Determine the (x, y) coordinate at the center of the cell enclosing the given text.  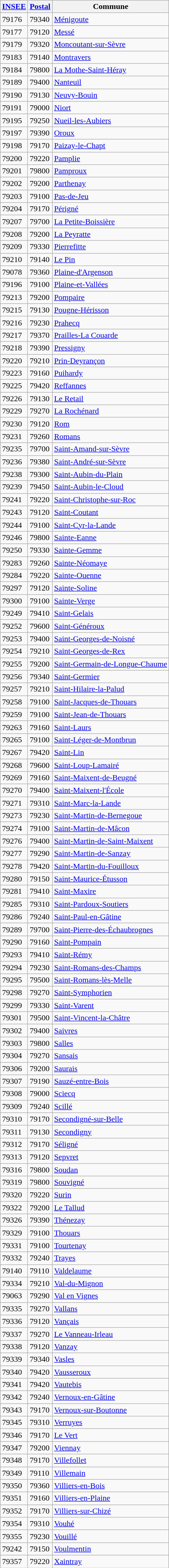
Saint-Rémy (111, 955)
Pressigny (111, 348)
Vernoux-sur-Boutonne (111, 1410)
79295 (14, 980)
79351 (14, 1498)
Val-du-Mignon (111, 1283)
79257 (14, 689)
79216 (14, 323)
Saurais (111, 1068)
Moncoutant-sur-Sèvre (111, 45)
79307 (14, 1081)
79342 (14, 1397)
Saint-Varent (111, 1005)
Villefollet (111, 1460)
79302 (14, 1031)
79254 (14, 651)
79176 (14, 19)
Postal (40, 7)
Rom (111, 424)
79341 (14, 1385)
Saint-Jean-de-Thouars (111, 714)
79293 (14, 955)
La Petite-Boissière (111, 222)
79207 (14, 222)
Surin (111, 1195)
Saint-Paul-en-Gâtine (111, 917)
Tourtenay (111, 1245)
79256 (14, 677)
Secondigny (111, 1132)
Saint-Martin-de-Mâcon (111, 828)
79189 (14, 82)
Pas-de-Jeu (111, 196)
79063 (14, 1296)
Saint-Coutant (111, 512)
79208 (14, 234)
Xaintray (111, 1561)
Prahecq (111, 323)
Parthenay (111, 184)
Villiers-sur-Chizé (111, 1511)
79285 (14, 904)
Villemain (111, 1473)
79345 (14, 1423)
79239 (14, 487)
79204 (14, 209)
79195 (14, 120)
79348 (14, 1460)
Saint-Martin-de-Sanzay (111, 854)
79304 (14, 1056)
Saint-Pardoux-Soutiers (111, 904)
79312 (14, 1144)
Pompaire (111, 297)
79177 (14, 32)
79316 (14, 1169)
79352 (14, 1511)
Saint-Cyr-la-Lande (111, 525)
Sainte-Gemme (111, 550)
79380 (40, 462)
79253 (14, 639)
79268 (14, 765)
Pougne-Hérisson (111, 310)
79269 (14, 778)
Saint-Jacques-de-Thouars (111, 702)
79242 (14, 1549)
79322 (14, 1208)
Trayes (111, 1258)
79281 (14, 891)
79343 (14, 1410)
Saint-Lin (111, 752)
79265 (14, 740)
Saint-Léger-de-Montbrun (111, 740)
Saint-Vincent-la-Châtre (111, 1018)
Le Retail (111, 399)
Saint-Maixent-l'École (111, 790)
Voulmentin (111, 1549)
79350 (14, 1486)
Sansais (111, 1056)
Saint-Marc-la-Lande (111, 803)
Sainte-Néomaye (111, 563)
Sainte-Ouenne (111, 576)
Le Vert (111, 1435)
79078 (14, 272)
Saint-Germier (111, 677)
79249 (14, 613)
79308 (14, 1094)
79276 (14, 841)
Commune (111, 7)
Niort (111, 108)
79231 (14, 436)
79335 (14, 1309)
Vouillé (111, 1536)
79334 (14, 1283)
79218 (14, 348)
Sciecq (111, 1094)
Vausseroux (111, 1372)
79336 (14, 1321)
79203 (14, 196)
79196 (14, 285)
INSEE (14, 7)
Valdelaume (111, 1271)
79283 (14, 563)
79226 (14, 399)
Saint-Loup-Lamairé (111, 765)
79331 (14, 1245)
79252 (14, 626)
Saint-Hilaire-la-Palud (111, 689)
79280 (14, 879)
Saint-Symphorien (111, 993)
79286 (14, 917)
79183 (14, 57)
Vallans (111, 1309)
79339 (14, 1359)
79198 (14, 145)
79319 (14, 1182)
Val en Vignes (111, 1296)
Montravers (111, 57)
Scillé (111, 1106)
79243 (14, 512)
Ménigoute (111, 19)
79313 (14, 1157)
79297 (14, 588)
79217 (14, 335)
79346 (14, 1435)
Saint-Martin-de-Bernegoue (111, 816)
Périgné (111, 209)
Saint-Martin-du-Fouilloux (111, 866)
79223 (14, 373)
Saint-Martin-de-Saint-Maixent (111, 841)
Vançais (111, 1321)
Prin-Deyrançon (111, 360)
79225 (14, 386)
79238 (14, 474)
79229 (14, 411)
79450 (40, 487)
79301 (14, 1018)
Saint-Gelais (111, 613)
Villiers-en-Plaine (111, 1498)
Oroux (111, 133)
79332 (14, 1258)
79349 (14, 1473)
Saint-Romans-des-Champs (111, 968)
Thénezay (111, 1220)
Saint-Germain-de-Longue-Chaume (111, 664)
Saint-Pierre-des-Échaubrognes (111, 929)
79241 (14, 500)
Vouhé (111, 1523)
79309 (14, 1106)
79354 (14, 1523)
79267 (14, 752)
79299 (14, 1005)
Pierrefitte (111, 247)
79311 (14, 1132)
Le Pin (111, 259)
Saint-Aubin-le-Cloud (111, 487)
Plaine-et-Vallées (111, 285)
79347 (14, 1448)
Pamproux (111, 171)
Saint-André-sur-Sèvre (111, 462)
Romans (111, 436)
79255 (14, 664)
Saint-Christophe-sur-Roc (111, 500)
Reffannes (111, 386)
79273 (14, 816)
Séligné (111, 1144)
79179 (14, 45)
Soudan (111, 1169)
Sainte-Verge (111, 601)
Saint-Aubin-du-Plain (111, 474)
79246 (14, 537)
Salles (111, 1043)
79215 (14, 310)
79289 (14, 929)
Saint-Romans-lès-Melle (111, 980)
Sainte-Soline (111, 588)
Neuvy-Bouin (111, 95)
79184 (14, 70)
Paizay-le-Chapt (111, 145)
Saint-Georges-de-Rex (111, 651)
79271 (14, 803)
Le Tallud (111, 1208)
Vernoux-en-Gâtine (111, 1397)
79236 (14, 462)
Le Vanneau-Irleau (111, 1334)
Villiers-en-Bois (111, 1486)
Thouars (111, 1233)
79209 (14, 247)
Saint-Généroux (111, 626)
Prailles-La Couarde (111, 335)
La Mothe-Saint-Héray (111, 70)
La Peyratte (111, 234)
Puihardy (111, 373)
Plaine-d'Argenson (111, 272)
Saint-Laurs (111, 727)
79370 (40, 335)
79274 (14, 828)
79294 (14, 968)
79213 (14, 297)
79338 (14, 1346)
79258 (14, 702)
79263 (14, 727)
Souvigné (111, 1182)
Saint-Pompain (111, 942)
79326 (14, 1220)
79277 (14, 854)
Pamplie (111, 158)
Saivres (111, 1031)
Secondigné-sur-Belle (111, 1119)
Nueil-les-Aubiers (111, 120)
79337 (14, 1334)
79306 (14, 1068)
79235 (14, 449)
79201 (14, 171)
79244 (14, 525)
Saint-Georges-de-Noisné (111, 639)
Nanteuil (111, 82)
79329 (14, 1233)
Vautebis (111, 1385)
Saint-Maurice-Étusson (111, 879)
Vanzay (111, 1346)
79355 (14, 1536)
79202 (14, 184)
Messé (111, 32)
79357 (14, 1561)
79259 (14, 714)
La Rochénard (111, 411)
Viennay (111, 1448)
Sauzé-entre-Bois (111, 1081)
Saint-Amand-sur-Sèvre (111, 449)
Saint-Maxire (111, 891)
79298 (14, 993)
Sainte-Eanne (111, 537)
79303 (14, 1043)
Verruyes (111, 1423)
Sepvret (111, 1157)
79278 (14, 866)
79197 (14, 133)
Saint-Maixent-de-Beugné (111, 778)
79191 (14, 108)
Vasles (111, 1359)
79284 (14, 576)
